Identify which cell holds the provided text, then report its (x, y) central coordinate. 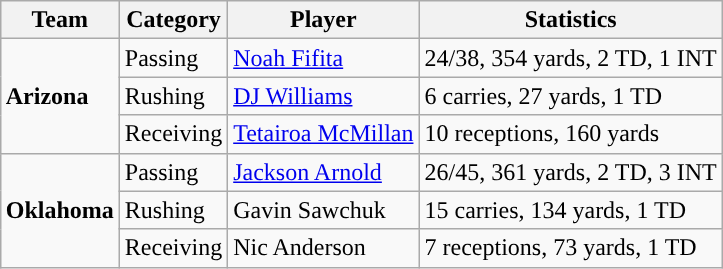
Tetairoa McMillan (324, 134)
Category (173, 20)
DJ Williams (324, 96)
Noah Fifita (324, 58)
Oklahoma (60, 210)
Nic Anderson (324, 248)
Jackson Arnold (324, 172)
26/45, 361 yards, 2 TD, 3 INT (570, 172)
10 receptions, 160 yards (570, 134)
Team (60, 20)
15 carries, 134 yards, 1 TD (570, 210)
7 receptions, 73 yards, 1 TD (570, 248)
6 carries, 27 yards, 1 TD (570, 96)
Statistics (570, 20)
Gavin Sawchuk (324, 210)
24/38, 354 yards, 2 TD, 1 INT (570, 58)
Player (324, 20)
Arizona (60, 96)
